Output the [X, Y] coordinate of the center of the cell containing the given text.  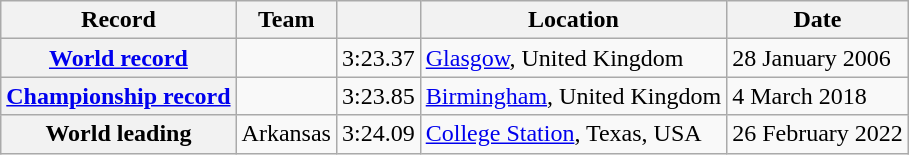
26 February 2022 [818, 134]
Birmingham, United Kingdom [573, 96]
Arkansas [286, 134]
Team [286, 20]
Location [573, 20]
World record [118, 58]
World leading [118, 134]
Glasgow, United Kingdom [573, 58]
28 January 2006 [818, 58]
4 March 2018 [818, 96]
Record [118, 20]
Championship record [118, 96]
Date [818, 20]
College Station, Texas, USA [573, 134]
3:23.85 [378, 96]
3:23.37 [378, 58]
3:24.09 [378, 134]
